Extract the (x, y) coordinate from the center of the cell holding the provided text.  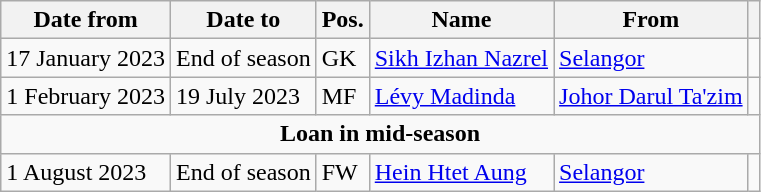
1 August 2023 (86, 172)
1 February 2023 (86, 96)
Hein Htet Aung (461, 172)
Date to (243, 20)
Loan in mid-season (380, 134)
Johor Darul Ta'zim (652, 96)
MF (342, 96)
From (652, 20)
Lévy Madinda (461, 96)
GK (342, 58)
Date from (86, 20)
Sikh Izhan Nazrel (461, 58)
17 January 2023 (86, 58)
19 July 2023 (243, 96)
Pos. (342, 20)
Name (461, 20)
FW (342, 172)
